Locate the cell with the specified text and output its (X, Y) center coordinate. 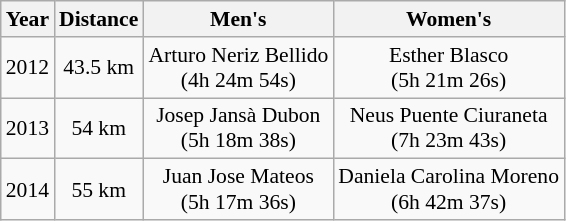
Year (28, 19)
Juan Jose Mateos(5h 17m 36s) (238, 190)
54 km (98, 128)
55 km (98, 190)
2013 (28, 128)
43.5 km (98, 68)
2014 (28, 190)
Women's (448, 19)
Neus Puente Ciuraneta(7h 23m 43s) (448, 128)
Daniela Carolina Moreno(6h 42m 37s) (448, 190)
Arturo Neriz Bellido (4h 24m 54s) (238, 68)
Distance (98, 19)
Esther Blasco (5h 21m 26s) (448, 68)
2012 (28, 68)
Josep Jansà Dubon (5h 18m 38s) (238, 128)
Men's (238, 19)
